Search for the cell housing the specified text and yield its (X, Y) center coordinate. 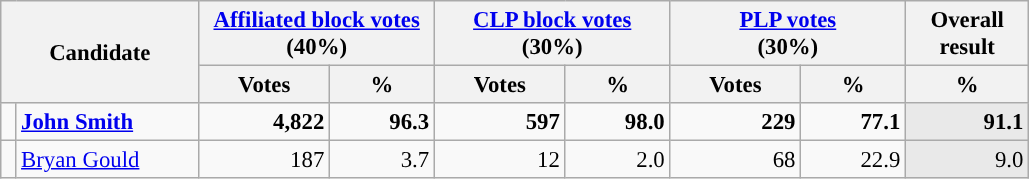
John Smith (108, 122)
9.0 (968, 160)
Overall result (968, 34)
77.1 (854, 122)
12 (500, 160)
Candidate (100, 52)
3.7 (382, 160)
91.1 (968, 122)
229 (736, 122)
22.9 (854, 160)
4,822 (264, 122)
PLP votes (30%) (788, 34)
Affiliated block votes (40%) (317, 34)
187 (264, 160)
CLP block votes (30%) (552, 34)
98.0 (618, 122)
96.3 (382, 122)
597 (500, 122)
68 (736, 160)
Bryan Gould (108, 160)
2.0 (618, 160)
